Search for the cell housing the specified text and yield its (x, y) center coordinate. 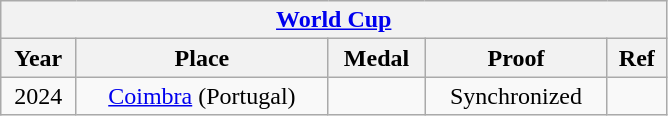
Ref (637, 58)
Synchronized (516, 96)
Proof (516, 58)
Coimbra (Portugal) (202, 96)
Place (202, 58)
Medal (376, 58)
Year (38, 58)
World Cup (334, 20)
2024 (38, 96)
